Find where the given text appears and provide that cell's center as (x, y) coordinate. 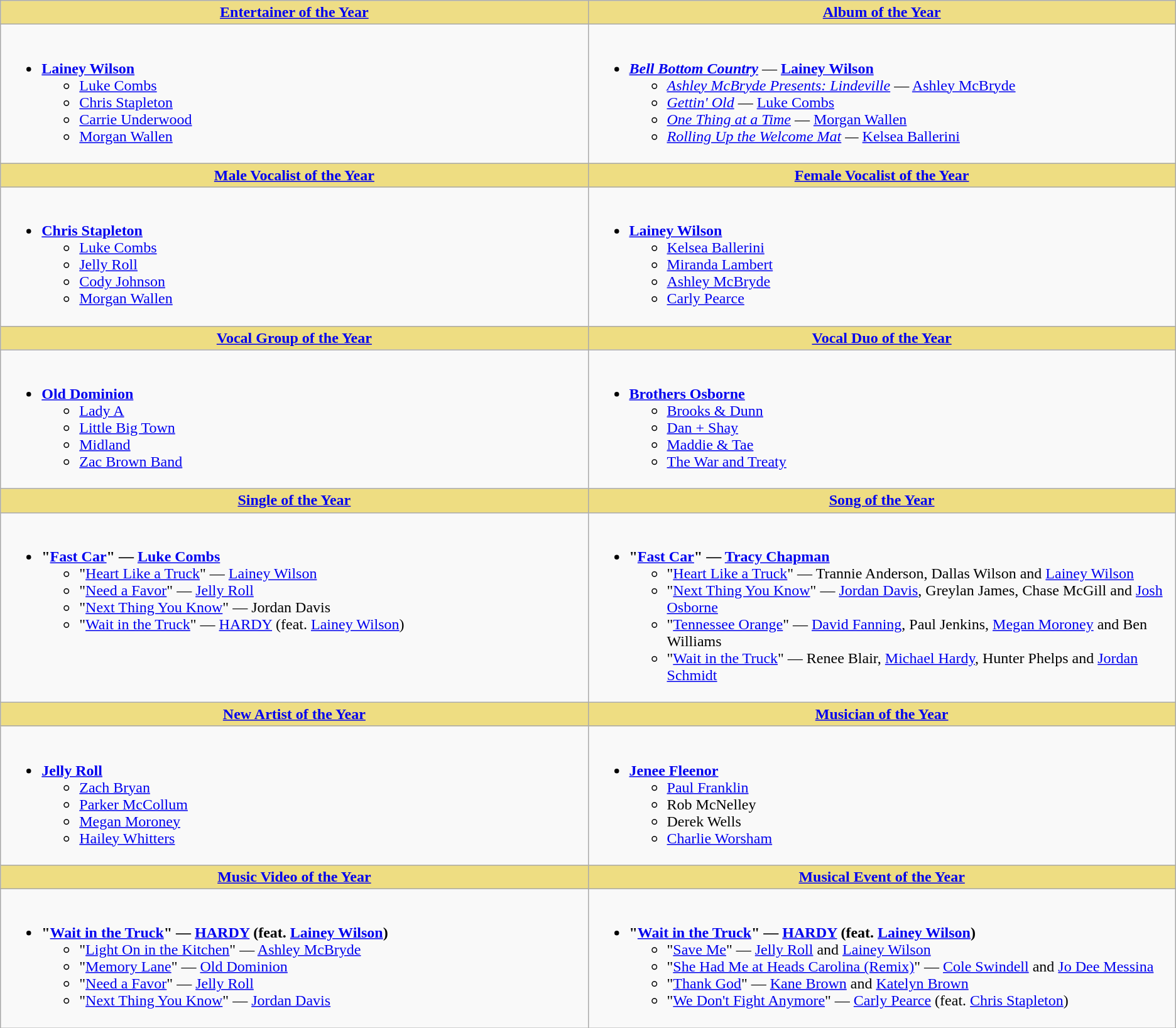
Musical Event of the Year (882, 877)
Music Video of the Year (294, 877)
Female Vocalist of the Year (882, 175)
Entertainer of the Year (294, 13)
Lainey WilsonKelsea BalleriniMiranda LambertAshley McBrydeCarly Pearce (882, 256)
Single of the Year (294, 500)
Male Vocalist of the Year (294, 175)
Jelly RollZach BryanParker McCollumMegan MoroneyHailey Whitters (294, 795)
Vocal Group of the Year (294, 338)
Album of the Year (882, 13)
Musician of the Year (882, 714)
Old DominionLady ALittle Big Town Midland Zac Brown Band (294, 419)
Lainey WilsonLuke CombsChris StapletonCarrie UnderwoodMorgan Wallen (294, 94)
Jenee FleenorPaul FranklinRob McNelleyDerek WellsCharlie Worsham (882, 795)
Song of the Year (882, 500)
Chris StapletonLuke CombsJelly RollCody JohnsonMorgan Wallen (294, 256)
New Artist of the Year (294, 714)
Vocal Duo of the Year (882, 338)
Brothers OsborneBrooks & Dunn Dan + Shay Maddie & TaeThe War and Treaty (882, 419)
